Scan for the cell matching the given text and deliver its [X, Y] coordinate at center. 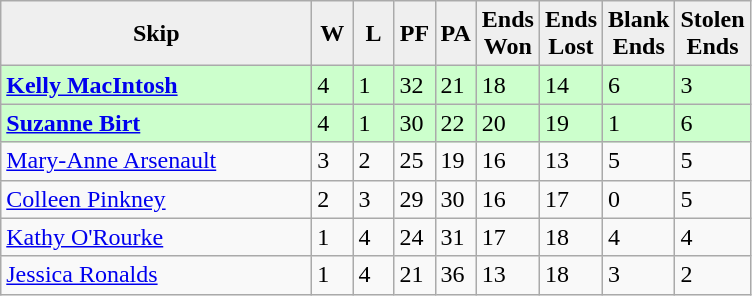
Blank Ends [639, 34]
PA [456, 34]
Jessica Ronalds [156, 275]
Suzanne Birt [156, 123]
Kathy O'Rourke [156, 237]
36 [456, 275]
W [332, 34]
PF [414, 34]
L [374, 34]
22 [456, 123]
29 [414, 199]
32 [414, 85]
14 [570, 85]
Ends Lost [570, 34]
Kelly MacIntosh [156, 85]
0 [639, 199]
Mary-Anne Arsenault [156, 161]
Ends Won [508, 34]
24 [414, 237]
20 [508, 123]
Stolen Ends [712, 34]
31 [456, 237]
25 [414, 161]
Colleen Pinkney [156, 199]
Skip [156, 34]
